Output the (X, Y) coordinate of the center of the cell containing the given text.  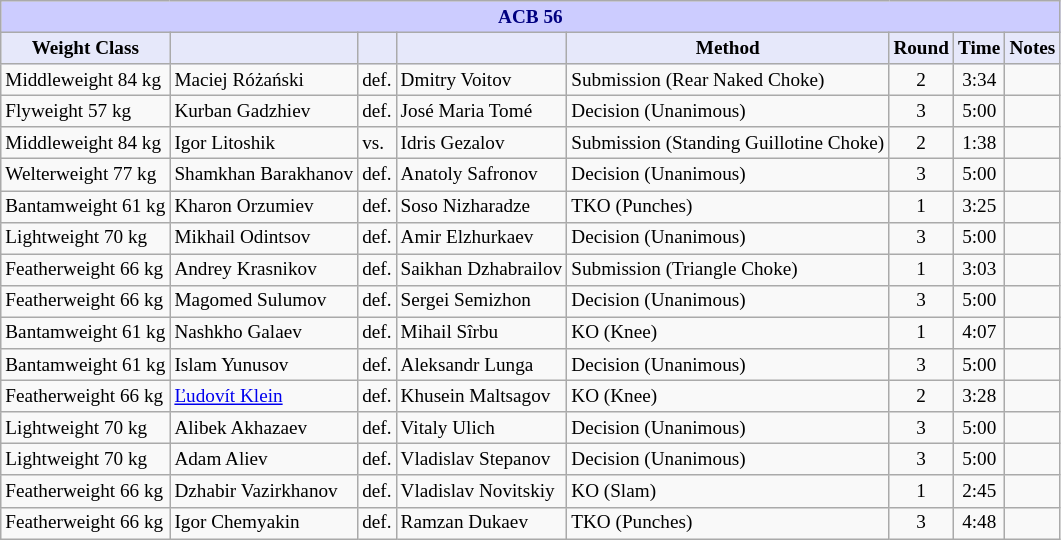
Shamkhan Barakhanov (264, 175)
Ramzan Dukaev (482, 523)
1:38 (978, 143)
2:45 (978, 491)
Weight Class (86, 48)
Alibek Akhazaev (264, 428)
Notes (1032, 48)
Magomed Sulumov (264, 301)
Igor Chemyakin (264, 523)
Submission (Rear Naked Choke) (728, 80)
Idris Gezalov (482, 143)
Round (922, 48)
ACB 56 (530, 17)
3:03 (978, 270)
José Maria Tomé (482, 111)
Method (728, 48)
Dzhabir Vazirkhanov (264, 491)
KO (Slam) (728, 491)
Vladislav Novitskiy (482, 491)
Adam Aliev (264, 460)
Dmitry Voitov (482, 80)
Welterweight 77 kg (86, 175)
Aleksandr Lunga (482, 365)
Kurban Gadzhiev (264, 111)
Saikhan Dzhabrailov (482, 270)
Mikhail Odintsov (264, 238)
vs. (377, 143)
Igor Litoshik (264, 143)
Mihail Sîrbu (482, 333)
Time (978, 48)
3:34 (978, 80)
Nashkho Galaev (264, 333)
4:48 (978, 523)
Amir Elzhurkaev (482, 238)
Anatoly Safronov (482, 175)
Flyweight 57 kg (86, 111)
Andrey Krasnikov (264, 270)
3:25 (978, 206)
4:07 (978, 333)
Vladislav Stepanov (482, 460)
Submission (Standing Guillotine Choke) (728, 143)
Submission (Triangle Choke) (728, 270)
Vitaly Ulich (482, 428)
Khusein Maltsagov (482, 396)
Islam Yunusov (264, 365)
Kharon Orzumiev (264, 206)
Maciej Różański (264, 80)
Sergei Semizhon (482, 301)
Ľudovít Klein (264, 396)
Soso Nizharadze (482, 206)
3:28 (978, 396)
